Provide the (X, Y) coordinate of the cell's center where the given text is located.  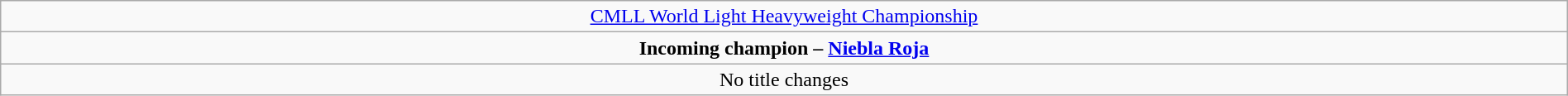
CMLL World Light Heavyweight Championship (784, 17)
Incoming champion – Niebla Roja (784, 48)
No title changes (784, 79)
